Capture the cell that displays the provided text and extract its (x, y) central coordinate. 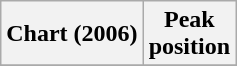
Peakposition (189, 34)
Chart (2006) (72, 34)
